Extract the (x, y) coordinate from the center of the cell holding the provided text.  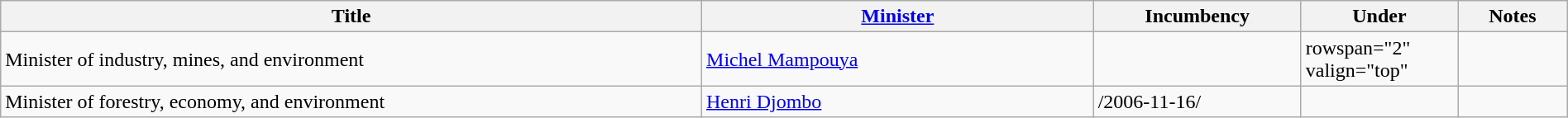
Minister of industry, mines, and environment (351, 59)
Notes (1513, 17)
Michel Mampouya (898, 59)
rowspan="2" valign="top" (1379, 59)
Henri Djombo (898, 101)
Incumbency (1198, 17)
Title (351, 17)
Minister of forestry, economy, and environment (351, 101)
Minister (898, 17)
/2006-11-16/ (1198, 101)
Under (1379, 17)
